Detect which cell encompasses the target text, then output its (x, y) center coordinate. 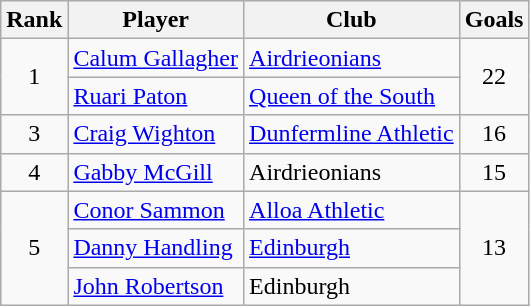
Ruari Paton (156, 96)
Alloa Athletic (352, 210)
5 (34, 248)
Conor Sammon (156, 210)
Dunfermline Athletic (352, 134)
3 (34, 134)
22 (494, 77)
Craig Wighton (156, 134)
1 (34, 77)
13 (494, 248)
Player (156, 20)
4 (34, 172)
Club (352, 20)
John Robertson (156, 286)
15 (494, 172)
Danny Handling (156, 248)
Queen of the South (352, 96)
Gabby McGill (156, 172)
Goals (494, 20)
Calum Gallagher (156, 58)
Rank (34, 20)
16 (494, 134)
